Output the [x, y] coordinate of the center of the cell containing the given text.  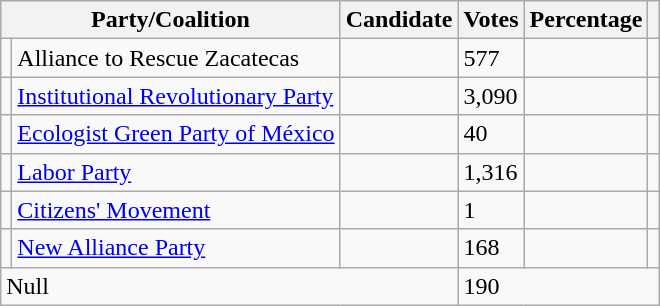
577 [491, 58]
Votes [491, 20]
Party/Coalition [170, 20]
Alliance to Rescue Zacatecas [176, 58]
3,090 [491, 96]
1 [491, 210]
40 [491, 134]
Percentage [586, 20]
Null [230, 286]
Labor Party [176, 172]
New Alliance Party [176, 248]
190 [558, 286]
Citizens' Movement [176, 210]
Candidate [399, 20]
Institutional Revolutionary Party [176, 96]
168 [491, 248]
1,316 [491, 172]
Ecologist Green Party of México [176, 134]
